Extract the [x, y] coordinate from the center of the cell holding the provided text.  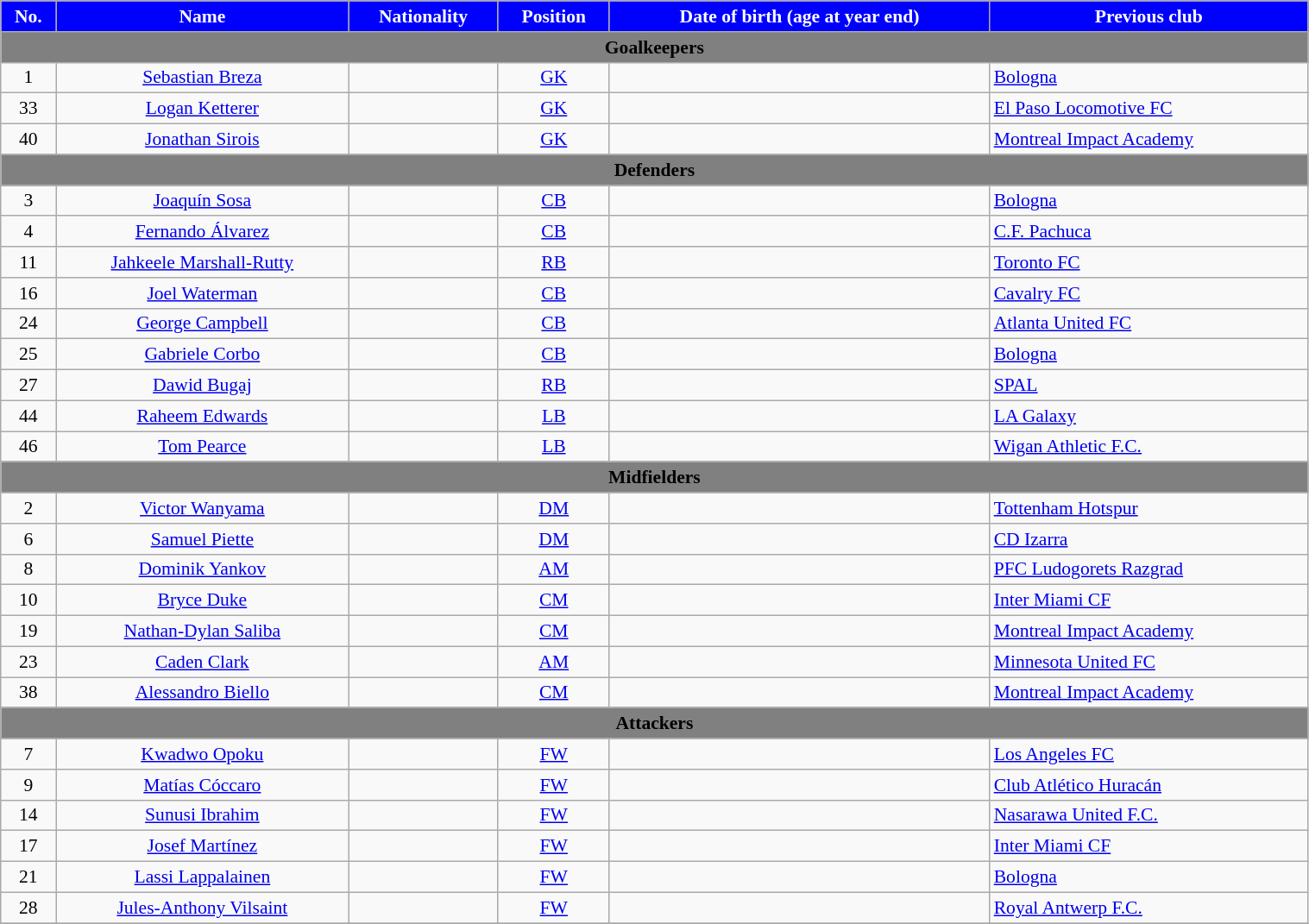
Cavalry FC [1149, 293]
Alessandro Biello [202, 693]
Defenders [654, 170]
10 [28, 600]
Jahkeele Marshall-Rutty [202, 262]
24 [28, 324]
George Campbell [202, 324]
38 [28, 693]
1 [28, 78]
Date of birth (age at year end) [799, 16]
Atlanta United FC [1149, 324]
Josef Martínez [202, 846]
2 [28, 508]
Tom Pearce [202, 447]
C.F. Pachuca [1149, 232]
Club Atlético Huracán [1149, 785]
El Paso Locomotive FC [1149, 109]
Position [554, 16]
Lassi Lappalainen [202, 877]
Nasarawa United F.C. [1149, 815]
Jules-Anthony Vilsaint [202, 908]
Caden Clark [202, 662]
Sunusi Ibrahim [202, 815]
Gabriele Corbo [202, 355]
Joel Waterman [202, 293]
Logan Ketterer [202, 109]
Minnesota United FC [1149, 662]
Dawid Bugaj [202, 386]
Name [202, 16]
SPAL [1149, 386]
Attackers [654, 724]
Fernando Álvarez [202, 232]
Kwadwo Opoku [202, 754]
Previous club [1149, 16]
Victor Wanyama [202, 508]
Nationality [423, 16]
8 [28, 569]
4 [28, 232]
Dominik Yankov [202, 569]
No. [28, 16]
Midfielders [654, 478]
Matías Cóccaro [202, 785]
Nathan-Dylan Saliba [202, 632]
14 [28, 815]
Sebastian Breza [202, 78]
Joaquín Sosa [202, 201]
44 [28, 416]
23 [28, 662]
Bryce Duke [202, 600]
Tottenham Hotspur [1149, 508]
Wigan Athletic F.C. [1149, 447]
3 [28, 201]
CD Izarra [1149, 539]
Raheem Edwards [202, 416]
25 [28, 355]
Los Angeles FC [1149, 754]
Samuel Piette [202, 539]
Royal Antwerp F.C. [1149, 908]
Toronto FC [1149, 262]
Jonathan Sirois [202, 140]
9 [28, 785]
17 [28, 846]
7 [28, 754]
PFC Ludogorets Razgrad [1149, 569]
28 [28, 908]
19 [28, 632]
27 [28, 386]
46 [28, 447]
16 [28, 293]
40 [28, 140]
LA Galaxy [1149, 416]
21 [28, 877]
6 [28, 539]
Goalkeepers [654, 47]
11 [28, 262]
33 [28, 109]
